Provide the [X, Y] coordinate of the cell's center where the given text is located.  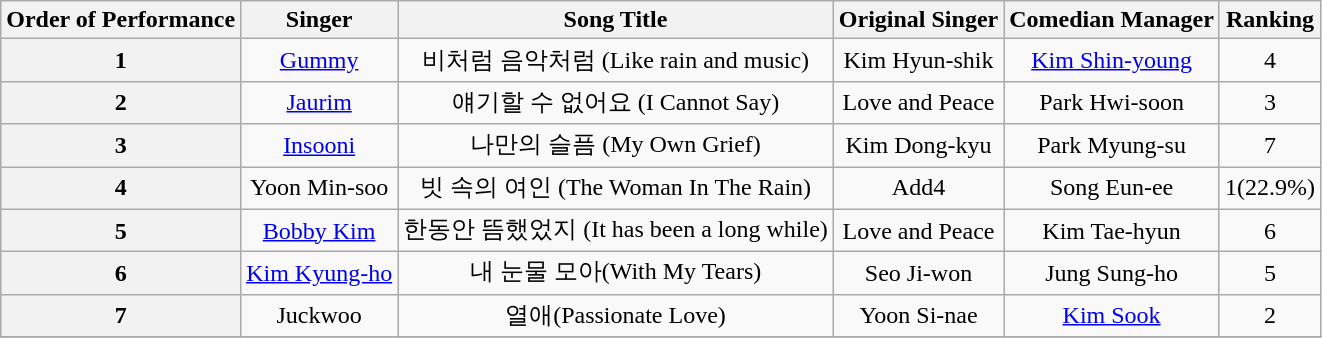
Kim Hyun-shik [918, 60]
Comedian Manager [1112, 20]
Park Hwi-soon [1112, 102]
Yoon Min-soo [320, 188]
Kim Shin-young [1112, 60]
Singer [320, 20]
Kim Dong-kyu [918, 146]
Ranking [1270, 20]
1 [121, 60]
열애(Passionate Love) [616, 316]
내 눈물 모아(With My Tears) [616, 274]
Kim Sook [1112, 316]
Add4 [918, 188]
Jaurim [320, 102]
Kim Kyung-ho [320, 274]
얘기할 수 없어요 (I Cannot Say) [616, 102]
나만의 슬픔 (My Own Grief) [616, 146]
Bobby Kim [320, 230]
Song Eun-ee [1112, 188]
Order of Performance [121, 20]
Seo Ji-won [918, 274]
Song Title [616, 20]
Juckwoo [320, 316]
Yoon Si-nae [918, 316]
한동안 뜸했었지 (It has been a long while) [616, 230]
Jung Sung-ho [1112, 274]
Kim Tae-hyun [1112, 230]
1(22.9%) [1270, 188]
비처럼 음악처럼 (Like rain and music) [616, 60]
Insooni [320, 146]
Gummy [320, 60]
Park Myung-su [1112, 146]
빗 속의 여인 (The Woman In The Rain) [616, 188]
Original Singer [918, 20]
